Identify which cell holds the provided text, then report its [X, Y] central coordinate. 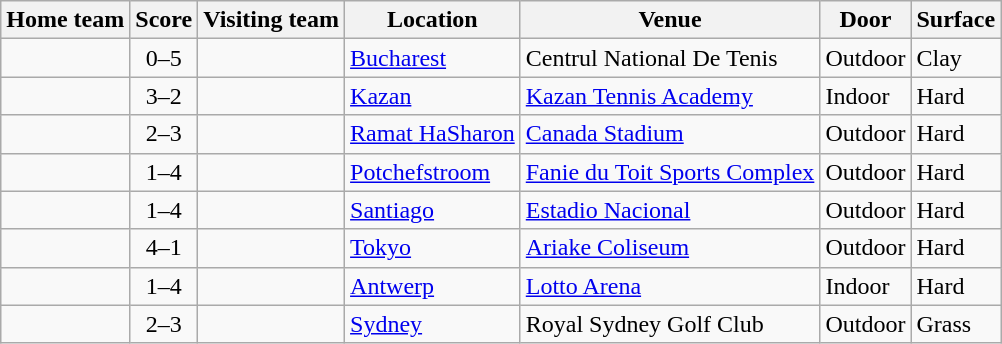
Royal Sydney Golf Club [670, 324]
Ariake Coliseum [670, 248]
Grass [956, 324]
Bucharest [433, 58]
Kazan [433, 96]
0–5 [164, 58]
Home team [66, 20]
Venue [670, 20]
Surface [956, 20]
Visiting team [272, 20]
Potchefstroom [433, 172]
Door [866, 20]
Score [164, 20]
3–2 [164, 96]
Santiago [433, 210]
Tokyo [433, 248]
Estadio Nacional [670, 210]
Location [433, 20]
Sydney [433, 324]
Clay [956, 58]
Canada Stadium [670, 134]
Lotto Arena [670, 286]
Fanie du Toit Sports Complex [670, 172]
Centrul National De Tenis [670, 58]
4–1 [164, 248]
Ramat HaSharon [433, 134]
Antwerp [433, 286]
Kazan Tennis Academy [670, 96]
